For the text-containing cell, return its midpoint in [X, Y] coordinate format. 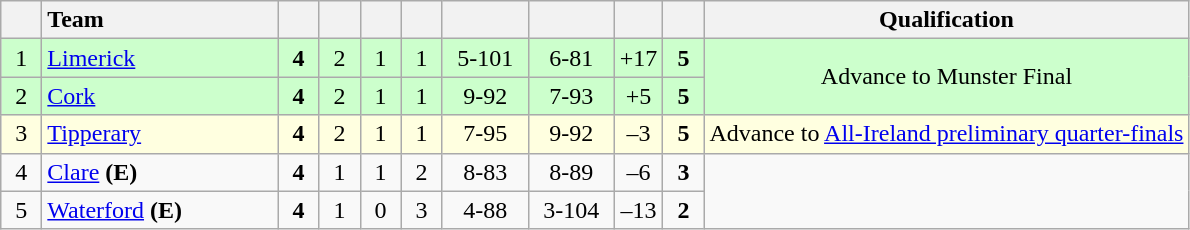
0 [380, 210]
6-81 [571, 58]
–6 [638, 172]
+17 [638, 58]
5-101 [485, 58]
Waterford (E) [160, 210]
Limerick [160, 58]
+5 [638, 96]
Cork [160, 96]
7-93 [571, 96]
4-88 [485, 210]
8-83 [485, 172]
–3 [638, 134]
Tipperary [160, 134]
Advance to Munster Final [946, 77]
7-95 [485, 134]
Clare (E) [160, 172]
Advance to All-Ireland preliminary quarter-finals [946, 134]
8-89 [571, 172]
3-104 [571, 210]
Team [160, 20]
Qualification [946, 20]
–13 [638, 210]
